Return (X, Y) of the center of cell containing provided text 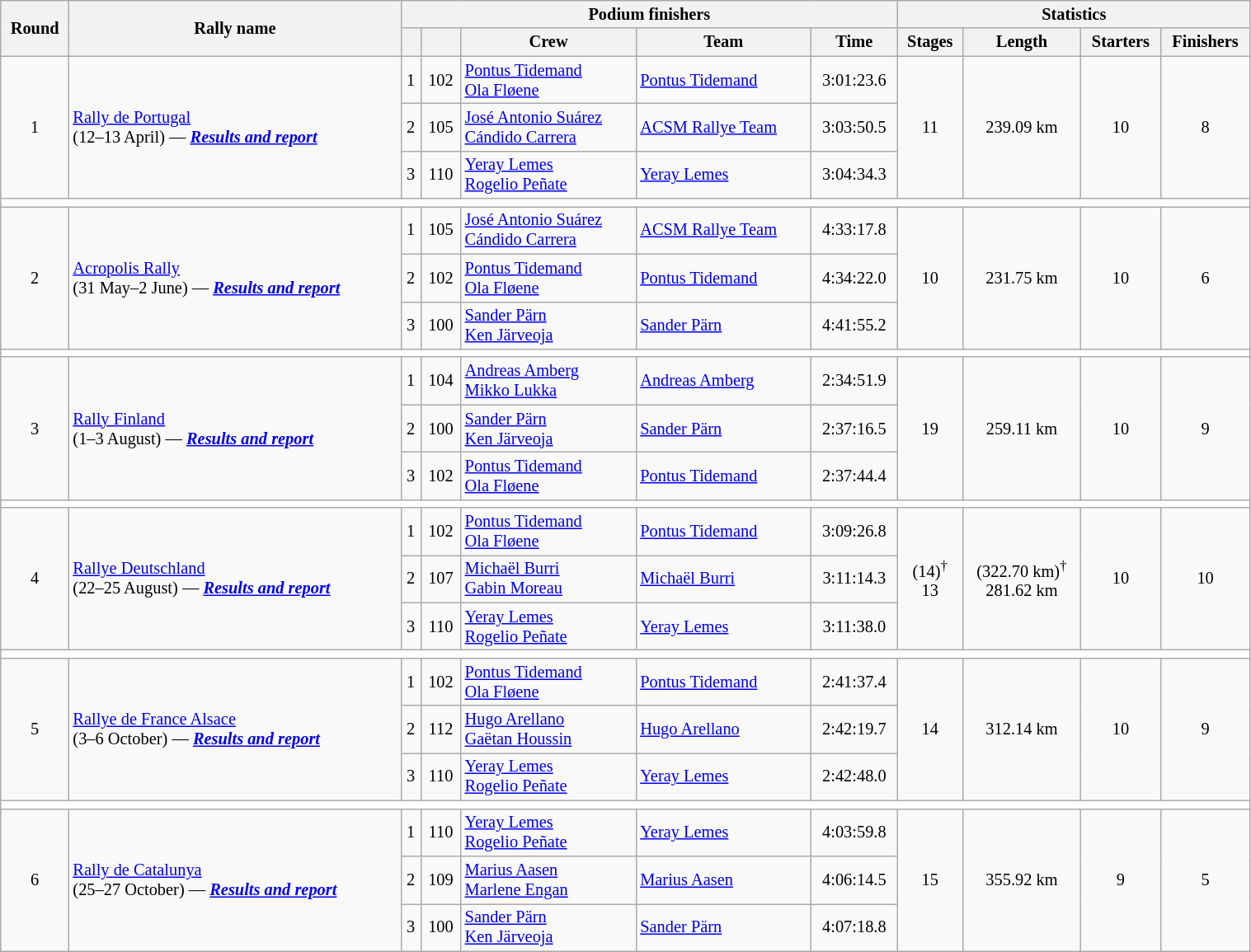
Statistics (1074, 14)
Rally de Catalunya(25–27 October) — Results and report (236, 880)
112 (440, 729)
Rally Finland(1–3 August) — Results and report (236, 429)
3:09:26.8 (854, 532)
2:42:19.7 (854, 729)
4:33:17.8 (854, 230)
Podium finishers (649, 14)
Length (1022, 42)
2:41:37.4 (854, 682)
107 (440, 579)
(322.70 km)†281.62 km (1022, 579)
3:04:34.3 (854, 175)
Rally name (236, 28)
2:42:48.0 (854, 776)
4:03:59.8 (854, 832)
11 (930, 127)
3:11:14.3 (854, 579)
109 (440, 879)
355.92 km (1022, 880)
312.14 km (1022, 729)
Finishers (1206, 42)
4:06:14.5 (854, 879)
Rallye Deutschland(22–25 August) — Results and report (236, 579)
Team (723, 42)
Andreas Amberg Mikko Lukka (549, 381)
239.09 km (1022, 127)
2:37:16.5 (854, 429)
15 (930, 880)
4:07:18.8 (854, 927)
4:41:55.2 (854, 326)
Acropolis Rally(31 May–2 June) — Results and report (236, 277)
Crew (549, 42)
Andreas Amberg (723, 381)
Stages (930, 42)
Starters (1121, 42)
2:34:51.9 (854, 381)
Marius Aasen (723, 879)
Hugo Arellano (723, 729)
231.75 km (1022, 277)
4:34:22.0 (854, 278)
Round (35, 28)
3:01:23.6 (854, 80)
19 (930, 429)
Time (854, 42)
8 (1206, 127)
Rally de Portugal(12–13 April) — Results and report (236, 127)
2:37:44.4 (854, 476)
3:11:38.0 (854, 626)
Marius Aasen Marlene Engan (549, 879)
14 (930, 729)
Michaël Burri Gabin Moreau (549, 579)
(14)†13 (930, 579)
104 (440, 381)
3:03:50.5 (854, 127)
Michaël Burri (723, 579)
Rallye de France Alsace(3–6 October) — Results and report (236, 729)
Hugo Arellano Gaëtan Houssin (549, 729)
259.11 km (1022, 429)
4 (35, 579)
